Search for the cell housing the specified text and yield its (x, y) center coordinate. 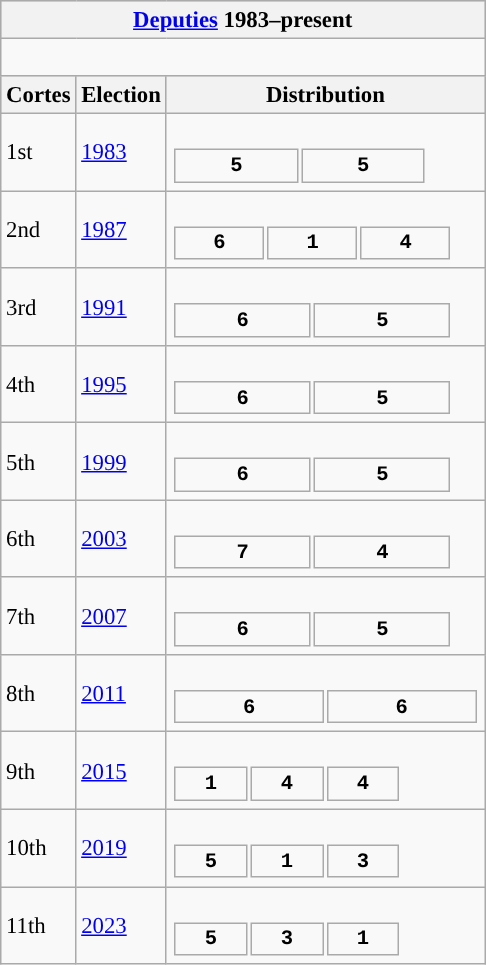
Deputies 1983–present (243, 20)
2023 (121, 926)
1 4 4 (325, 770)
1st (38, 152)
1995 (121, 384)
4th (38, 384)
10th (38, 848)
2003 (121, 538)
6 1 4 (325, 230)
3rd (38, 306)
1987 (121, 230)
11th (38, 926)
6 6 (325, 694)
1999 (121, 462)
2nd (38, 230)
5th (38, 462)
Distribution (325, 95)
1983 (121, 152)
2015 (121, 770)
7th (38, 616)
2019 (121, 848)
2011 (121, 694)
1991 (121, 306)
5 5 (325, 152)
5 1 3 (325, 848)
2007 (121, 616)
Election (121, 95)
9th (38, 770)
7 (242, 553)
8th (38, 694)
Cortes (38, 95)
5 3 1 (325, 926)
6th (38, 538)
7 4 (325, 538)
